Return the [X, Y] coordinate for the center point of the cell that contains the specified text.  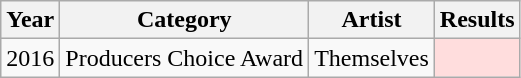
Themselves [372, 58]
Category [184, 20]
Year [30, 20]
2016 [30, 58]
Producers Choice Award [184, 58]
Artist [372, 20]
Results [477, 20]
